Locate the cell with the specified text and output its (x, y) center coordinate. 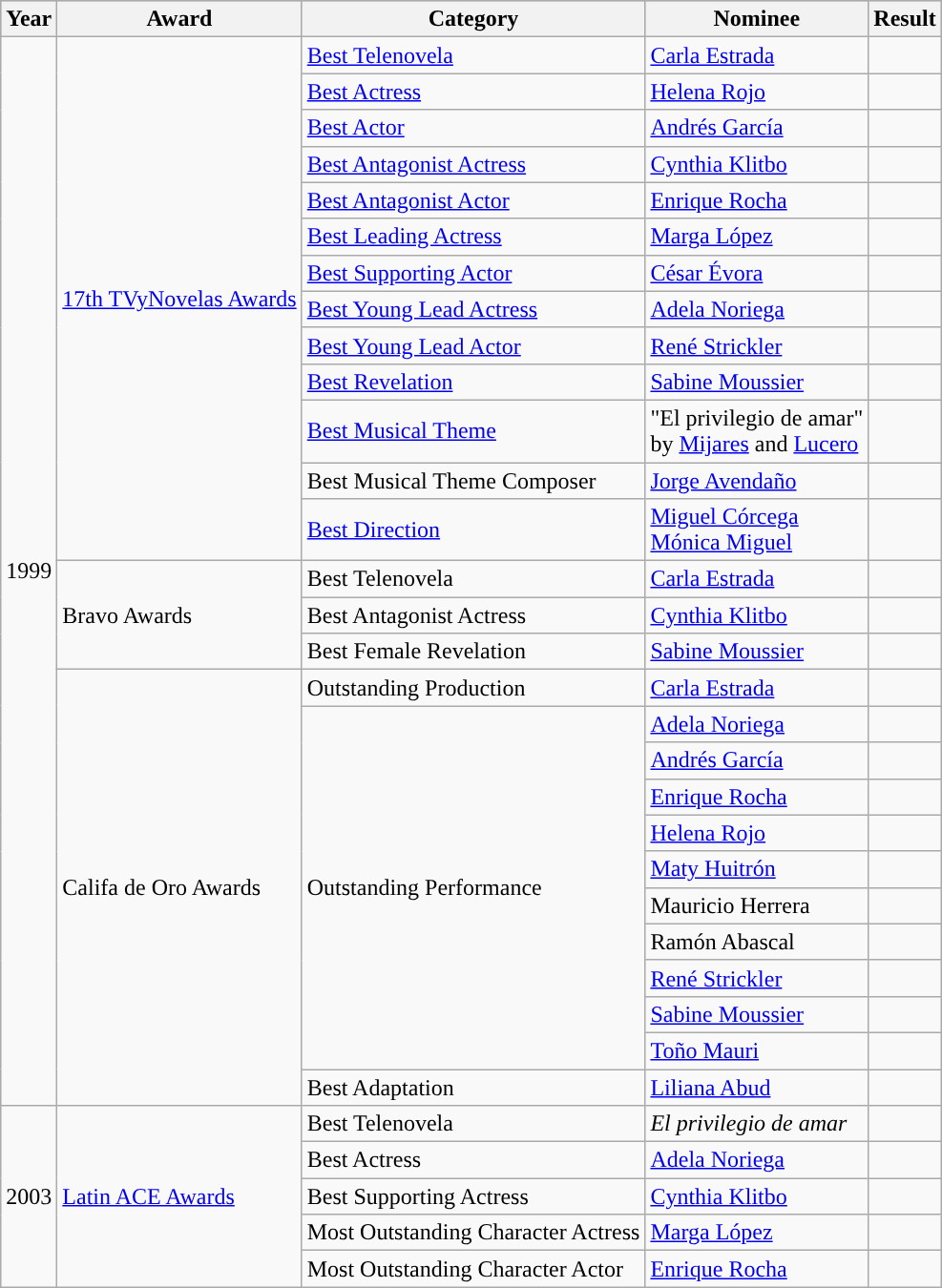
2003 (29, 1196)
Best Musical Theme Composer (473, 480)
Toño Mauri (757, 1050)
Maty Huitrón (757, 869)
Most Outstanding Character Actor (473, 1269)
Latin ACE Awards (179, 1196)
Best Female Revelation (473, 652)
Outstanding Performance (473, 887)
Best Leading Actress (473, 237)
1999 (29, 571)
Jorge Avendaño (757, 480)
Bravo Awards (179, 615)
Miguel Córcega Mónica Miguel (757, 530)
Outstanding Production (473, 688)
Best Antagonist Actor (473, 200)
Ramón Abascal (757, 942)
Year (29, 19)
Nominee (757, 19)
Most Outstanding Character Actress (473, 1233)
El privilegio de amar (757, 1124)
"El privilegio de amar" by Mijares and Lucero (757, 431)
Best Supporting Actor (473, 273)
Best Revelation (473, 382)
Best Musical Theme (473, 431)
Award (179, 19)
Best Young Lead Actress (473, 309)
Result (905, 19)
17th TVyNovelas Awards (179, 300)
Best Supporting Actress (473, 1196)
Best Direction (473, 530)
Best Actor (473, 128)
Category (473, 19)
Best Young Lead Actor (473, 345)
Califa de Oro Awards (179, 887)
Best Adaptation (473, 1087)
César Évora (757, 273)
Mauricio Herrera (757, 905)
Liliana Abud (757, 1087)
